Extract the [x, y] coordinate from the center of the cell holding the provided text.  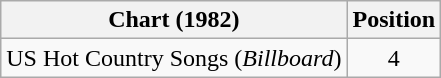
Chart (1982) [174, 20]
4 [394, 58]
US Hot Country Songs (Billboard) [174, 58]
Position [394, 20]
